Capture the cell that displays the provided text and extract its (x, y) central coordinate. 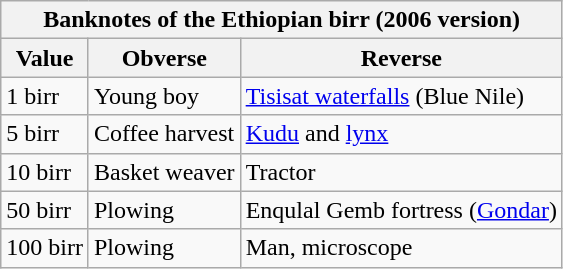
1 birr (45, 96)
Man, microscope (401, 248)
Tractor (401, 172)
Enqulal Gemb fortress (Gondar) (401, 210)
Tisisat waterfalls (Blue Nile) (401, 96)
Young boy (164, 96)
50 birr (45, 210)
Kudu and lynx (401, 134)
Reverse (401, 58)
Basket weaver (164, 172)
Banknotes of the Ethiopian birr (2006 version) (282, 20)
Value (45, 58)
Coffee harvest (164, 134)
5 birr (45, 134)
Obverse (164, 58)
100 birr (45, 248)
10 birr (45, 172)
